Detect which cell encompasses the target text, then output its (x, y) center coordinate. 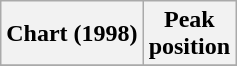
Peakposition (189, 34)
Chart (1998) (72, 34)
